Return the [x, y] coordinate for the center point of the cell that contains the specified text.  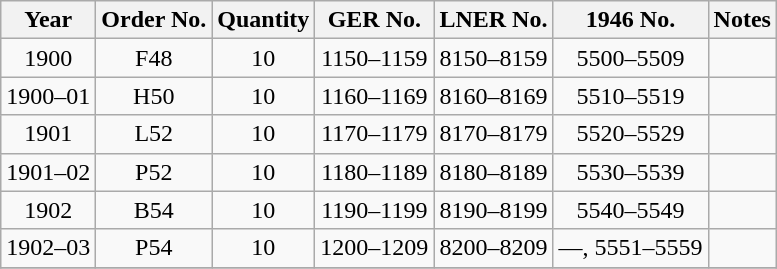
8150–8159 [494, 58]
P54 [154, 248]
8170–8179 [494, 134]
B54 [154, 210]
5530–5539 [630, 172]
—, 5551–5559 [630, 248]
P52 [154, 172]
5510–5519 [630, 96]
1170–1179 [374, 134]
Notes [742, 20]
GER No. [374, 20]
1900–01 [48, 96]
1902–03 [48, 248]
1150–1159 [374, 58]
5540–5549 [630, 210]
1946 No. [630, 20]
8180–8189 [494, 172]
8160–8169 [494, 96]
5520–5529 [630, 134]
L52 [154, 134]
1901 [48, 134]
8190–8199 [494, 210]
1902 [48, 210]
LNER No. [494, 20]
8200–8209 [494, 248]
1180–1189 [374, 172]
1160–1169 [374, 96]
Quantity [264, 20]
Year [48, 20]
1901–02 [48, 172]
H50 [154, 96]
Order No. [154, 20]
1900 [48, 58]
5500–5509 [630, 58]
1200–1209 [374, 248]
1190–1199 [374, 210]
F48 [154, 58]
